Detect which cell encompasses the target text, then output its (x, y) center coordinate. 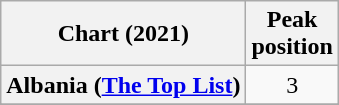
Peakposition (292, 34)
3 (292, 85)
Albania (The Top List) (124, 85)
Chart (2021) (124, 34)
